For the text-containing cell, return its midpoint in (x, y) coordinate format. 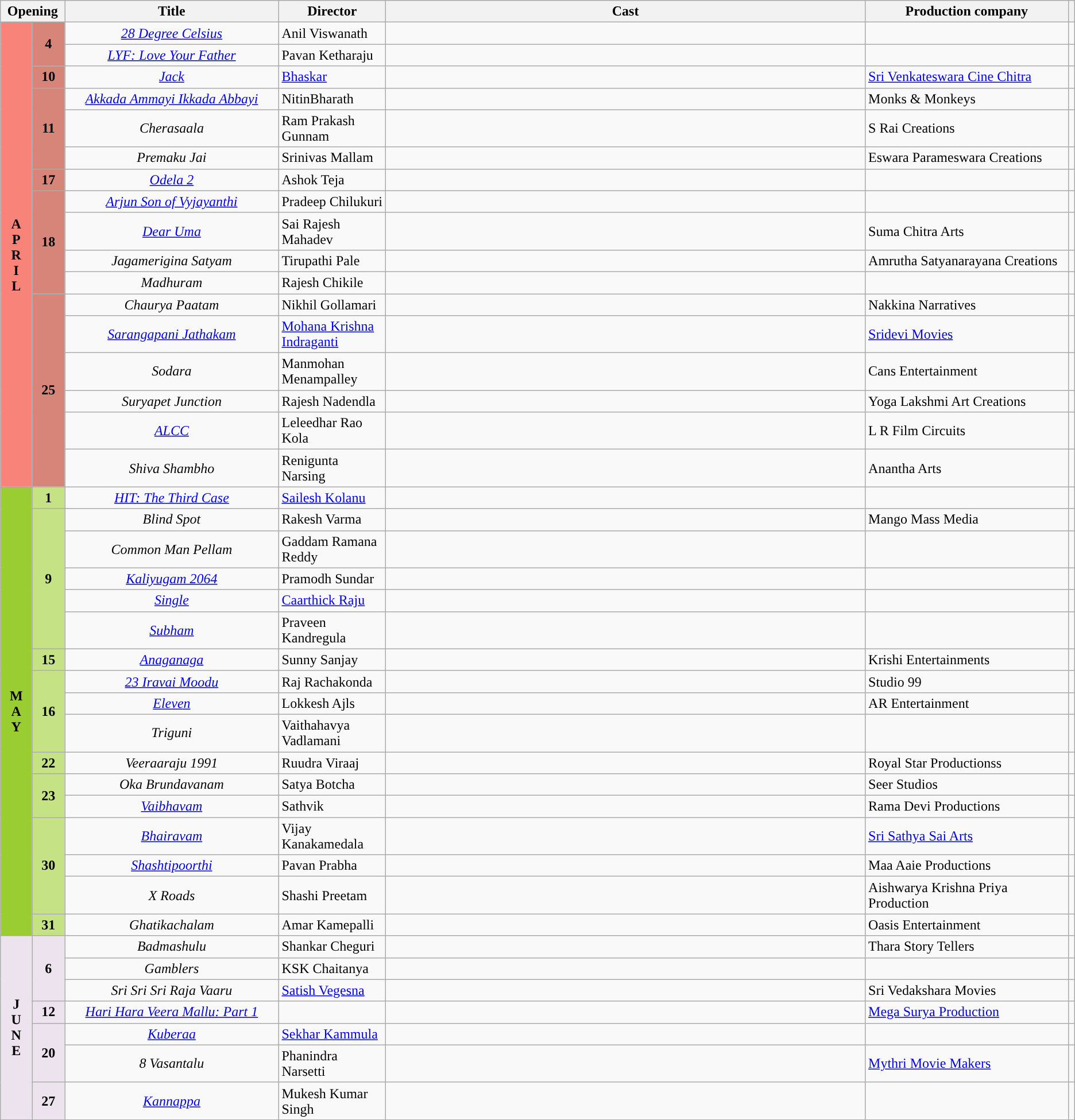
Royal Star Productionss (967, 763)
Rajesh Nadendla (332, 401)
Satya Botcha (332, 785)
Eswara Parameswara Creations (967, 158)
Gamblers (172, 968)
Badmashulu (172, 947)
8 Vasantalu (172, 1063)
Odela 2 (172, 180)
Ashok Teja (332, 180)
Shashi Preetam (332, 896)
Rama Devi Productions (967, 807)
Madhuram (172, 282)
Pradeep Chilukuri (332, 201)
Jack (172, 77)
12 (48, 1012)
Cans Entertainment (967, 372)
Renigunta Narsing (332, 468)
APRIL (16, 255)
Hari Hara Veera Mallu: Part 1 (172, 1012)
Kannappa (172, 1101)
16 (48, 711)
Thara Story Tellers (967, 947)
Sridevi Movies (967, 334)
Rajesh Chikile (332, 282)
Pramodh Sundar (332, 579)
Anil Viswanath (332, 33)
L R Film Circuits (967, 431)
Cast (626, 11)
Anaganaga (172, 660)
Subham (172, 630)
11 (48, 129)
15 (48, 660)
28 Degree Celsius (172, 33)
18 (48, 242)
Pavan Prabha (332, 866)
9 (48, 579)
Triguni (172, 733)
Bhairavam (172, 836)
Mythri Movie Makers (967, 1063)
Mega Surya Production (967, 1012)
25 (48, 390)
Premaku Jai (172, 158)
Suryapet Junction (172, 401)
Sathvik (332, 807)
Sailesh Kolanu (332, 498)
HIT: The Third Case (172, 498)
Monks & Monkeys (967, 99)
Arjun Son of Vyjayanthi (172, 201)
Single (172, 600)
Anantha Arts (967, 468)
Lokkesh Ajls (332, 703)
17 (48, 180)
Blind Spot (172, 520)
Mohana Krishna Indraganti (332, 334)
Sri Vedakshara Movies (967, 990)
Dear Uma (172, 231)
Shankar Cheguri (332, 947)
Praveen Kandregula (332, 630)
Nakkina Narratives (967, 305)
Pavan Ketharaju (332, 55)
Caarthick Raju (332, 600)
Director (332, 11)
Sunny Sanjay (332, 660)
JUNE (16, 1028)
KSK Chaitanya (332, 968)
Chaurya Paatam (172, 305)
Sri Venkateswara Cine Chitra (967, 77)
Ruudra Viraaj (332, 763)
Vaibhavam (172, 807)
Phanindra Narsetti (332, 1063)
Shashtipoorthi (172, 866)
Mukesh Kumar Singh (332, 1101)
Suma Chitra Arts (967, 231)
X Roads (172, 896)
Cherasaala (172, 129)
Amrutha Satyanarayana Creations (967, 261)
Sekhar Kammula (332, 1034)
Srinivas Mallam (332, 158)
Opening (33, 11)
Aishwarya Krishna Priya Production (967, 896)
Maa Aaie Productions (967, 866)
4 (48, 44)
Common Man Pellam (172, 549)
Gaddam Ramana Reddy (332, 549)
20 (48, 1053)
Amar Kamepalli (332, 925)
Production company (967, 11)
Seer Studios (967, 785)
Ram Prakash Gunnam (332, 129)
Akkada Ammayi Ikkada Abbayi (172, 99)
Sai Rajesh Mahadev (332, 231)
27 (48, 1101)
Krishi Entertainments (967, 660)
Nikhil Gollamari (332, 305)
Title (172, 11)
22 (48, 763)
Vaithahavya Vadlamani (332, 733)
Eleven (172, 703)
ALCC (172, 431)
LYF: Love Your Father (172, 55)
Oka Brundavanam (172, 785)
Bhaskar (332, 77)
MAY (16, 711)
23 (48, 796)
Sri Sri Sri Raja Vaaru (172, 990)
Yoga Lakshmi Art Creations (967, 401)
1 (48, 498)
Mango Mass Media (967, 520)
AR Entertainment (967, 703)
Manmohan Menampalley (332, 372)
6 (48, 968)
NitinBharath (332, 99)
Kuberaa (172, 1034)
Shiva Shambho (172, 468)
Vijay Kanakamedala (332, 836)
Sodara (172, 372)
Leleedhar Rao Kola (332, 431)
30 (48, 866)
10 (48, 77)
Ghatikachalam (172, 925)
23 Iravai Moodu (172, 681)
Kaliyugam 2064 (172, 579)
Rakesh Varma (332, 520)
Satish Vegesna (332, 990)
S Rai Creations (967, 129)
Raj Rachakonda (332, 681)
Studio 99 (967, 681)
Tirupathi Pale (332, 261)
31 (48, 925)
Oasis Entertainment (967, 925)
Sri Sathya Sai Arts (967, 836)
Sarangapani Jathakam (172, 334)
Jagamerigina Satyam (172, 261)
Veeraaraju 1991 (172, 763)
